Pinpoint the cell where the given text exists, returning its (X, Y) midpoint coordinate. 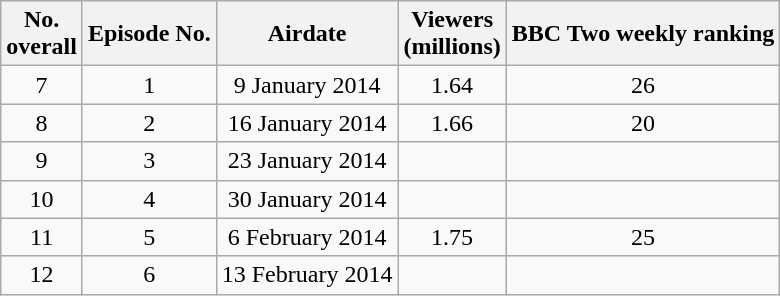
1.64 (452, 85)
25 (643, 237)
4 (149, 199)
20 (643, 123)
Airdate (307, 34)
BBC Two weekly ranking (643, 34)
5 (149, 237)
1 (149, 85)
13 February 2014 (307, 275)
3 (149, 161)
23 January 2014 (307, 161)
1.66 (452, 123)
6 (149, 275)
30 January 2014 (307, 199)
2 (149, 123)
12 (42, 275)
No.overall (42, 34)
10 (42, 199)
9 (42, 161)
Viewers(millions) (452, 34)
11 (42, 237)
6 February 2014 (307, 237)
Episode No. (149, 34)
7 (42, 85)
16 January 2014 (307, 123)
26 (643, 85)
1.75 (452, 237)
8 (42, 123)
9 January 2014 (307, 85)
